Locate the cell with the specified text and output its [x, y] center coordinate. 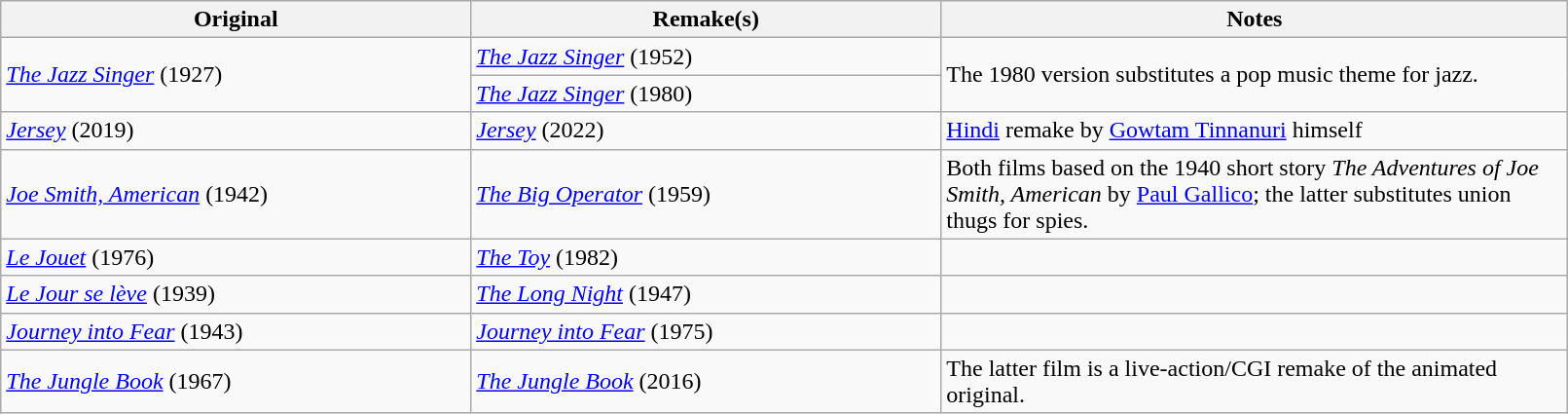
Remake(s) [707, 19]
Both films based on the 1940 short story The Adventures of Joe Smith, American by Paul Gallico; the latter substitutes union thugs for spies. [1255, 194]
Le Jour se lève (1939) [236, 294]
Jersey (2019) [236, 131]
The Jazz Singer (1927) [236, 75]
Journey into Fear (1975) [707, 331]
The Long Night (1947) [707, 294]
The latter film is a live-action/CGI remake of the animated original. [1255, 382]
Le Jouet (1976) [236, 257]
Original [236, 19]
The Jazz Singer (1952) [707, 56]
The Big Operator (1959) [707, 194]
Journey into Fear (1943) [236, 331]
Jersey (2022) [707, 131]
The Jazz Singer (1980) [707, 94]
Hindi remake by Gowtam Tinnanuri himself [1255, 131]
The Toy (1982) [707, 257]
Notes [1255, 19]
The 1980 version substitutes a pop music theme for jazz. [1255, 75]
The Jungle Book (1967) [236, 382]
The Jungle Book (2016) [707, 382]
Joe Smith, American (1942) [236, 194]
